Provide the [x, y] coordinate of the cell's center where the given text is located.  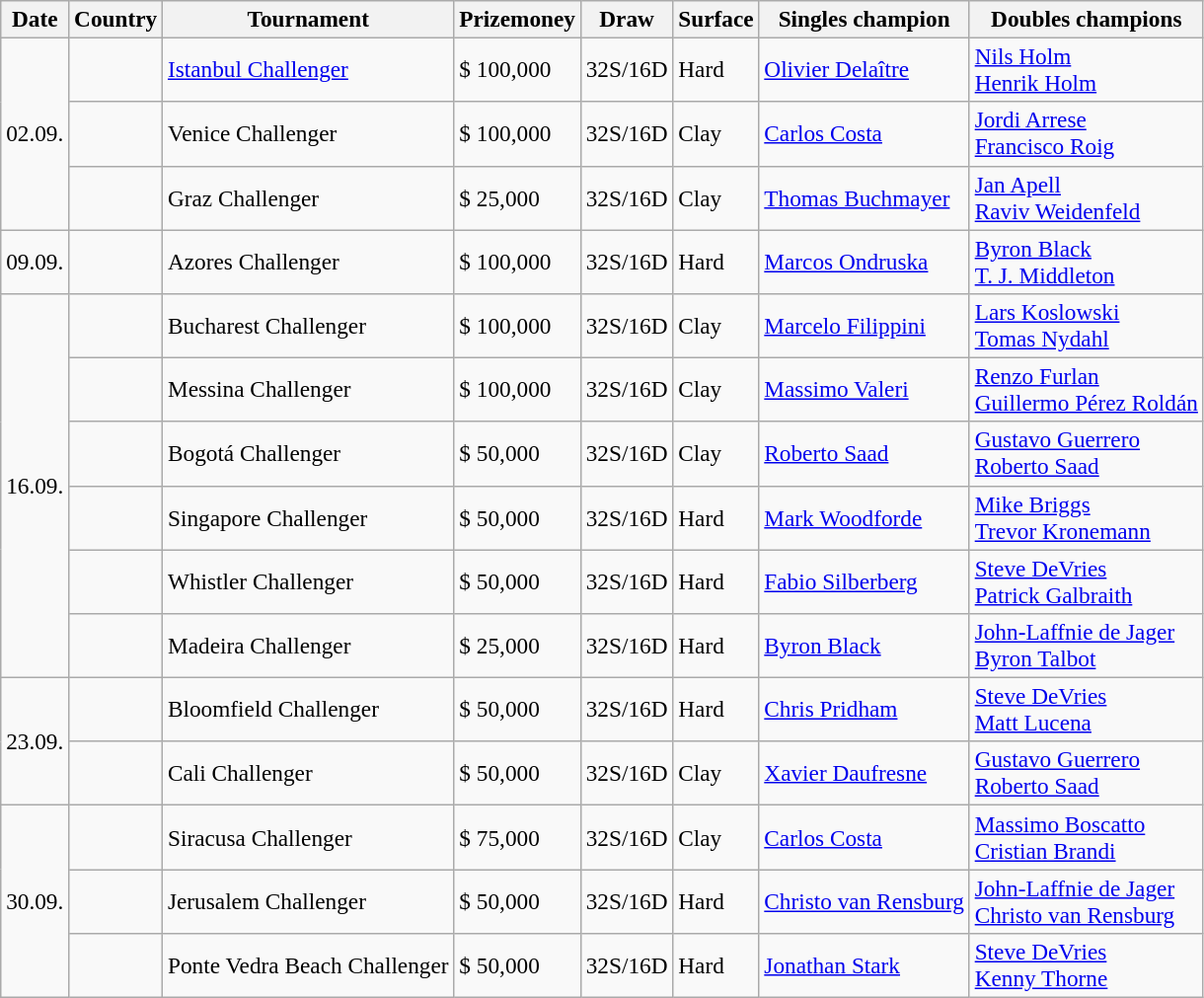
Nils Holm Henrik Holm [1086, 69]
Messina Challenger [308, 389]
Renzo Furlan Guillermo Pérez Roldán [1086, 389]
Istanbul Challenger [308, 69]
Country [116, 19]
Venice Challenger [308, 134]
Steve DeVries Patrick Galbraith [1086, 580]
Lars Koslowski Tomas Nydahl [1086, 326]
Jan Apell Raviv Weidenfeld [1086, 197]
Massimo Boscatto Cristian Brandi [1086, 837]
Cali Challenger [308, 774]
30.09. [36, 900]
Azores Challenger [308, 261]
John-Laffnie de Jager Byron Talbot [1086, 646]
Date [36, 19]
Christo van Rensburg [865, 900]
Madeira Challenger [308, 646]
Byron Black [865, 646]
09.09. [36, 261]
Thomas Buchmayer [865, 197]
Chris Pridham [865, 709]
Draw [627, 19]
Steve DeVries Kenny Thorne [1086, 965]
Steve DeVries Matt Lucena [1086, 709]
Roberto Saad [865, 454]
Mark Woodforde [865, 517]
Whistler Challenger [308, 580]
Bucharest Challenger [308, 326]
Doubles champions [1086, 19]
Graz Challenger [308, 197]
Jerusalem Challenger [308, 900]
Ponte Vedra Beach Challenger [308, 965]
02.09. [36, 133]
Jonathan Stark [865, 965]
Fabio Silberberg [865, 580]
John-Laffnie de Jager Christo van Rensburg [1086, 900]
$ 75,000 [517, 837]
Byron Black T. J. Middleton [1086, 261]
Siracusa Challenger [308, 837]
Massimo Valeri [865, 389]
Mike Briggs Trevor Kronemann [1086, 517]
Marcelo Filippini [865, 326]
Bloomfield Challenger [308, 709]
Xavier Daufresne [865, 774]
Tournament [308, 19]
Singapore Challenger [308, 517]
16.09. [36, 486]
Marcos Ondruska [865, 261]
Prizemoney [517, 19]
Singles champion [865, 19]
Bogotá Challenger [308, 454]
Surface [716, 19]
Jordi Arrese Francisco Roig [1086, 134]
23.09. [36, 741]
Olivier Delaître [865, 69]
